Return (x, y) of the center of cell containing provided text 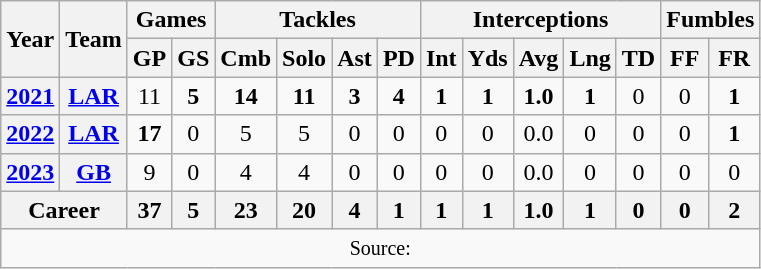
3 (355, 96)
FF (685, 58)
Games (170, 20)
GP (149, 58)
Tackles (318, 20)
Year (30, 39)
Avg (538, 58)
Team (94, 39)
2022 (30, 134)
GS (194, 58)
FR (734, 58)
14 (246, 96)
Cmb (246, 58)
2023 (30, 172)
Int (441, 58)
20 (304, 210)
TD (638, 58)
17 (149, 134)
Yds (488, 58)
Source: (380, 248)
23 (246, 210)
GB (94, 172)
PD (398, 58)
2021 (30, 96)
Solo (304, 58)
Career (64, 210)
9 (149, 172)
37 (149, 210)
2 (734, 210)
Lng (590, 58)
Interceptions (540, 20)
Ast (355, 58)
Fumbles (710, 20)
